Detect which cell encompasses the target text, then output its [x, y] center coordinate. 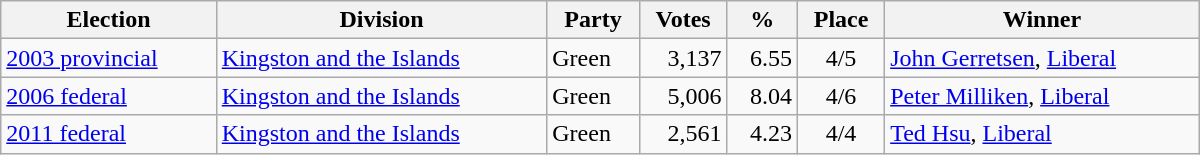
Winner [1042, 20]
4/6 [840, 96]
2003 provincial [108, 58]
2,561 [683, 134]
Party [593, 20]
4/5 [840, 58]
Peter Milliken, Liberal [1042, 96]
Election [108, 20]
Division [382, 20]
5,006 [683, 96]
Ted Hsu, Liberal [1042, 134]
4/4 [840, 134]
8.04 [762, 96]
4.23 [762, 134]
2006 federal [108, 96]
Place [840, 20]
2011 federal [108, 134]
3,137 [683, 58]
6.55 [762, 58]
John Gerretsen, Liberal [1042, 58]
% [762, 20]
Votes [683, 20]
